For the text-containing cell, return its midpoint in (X, Y) coordinate format. 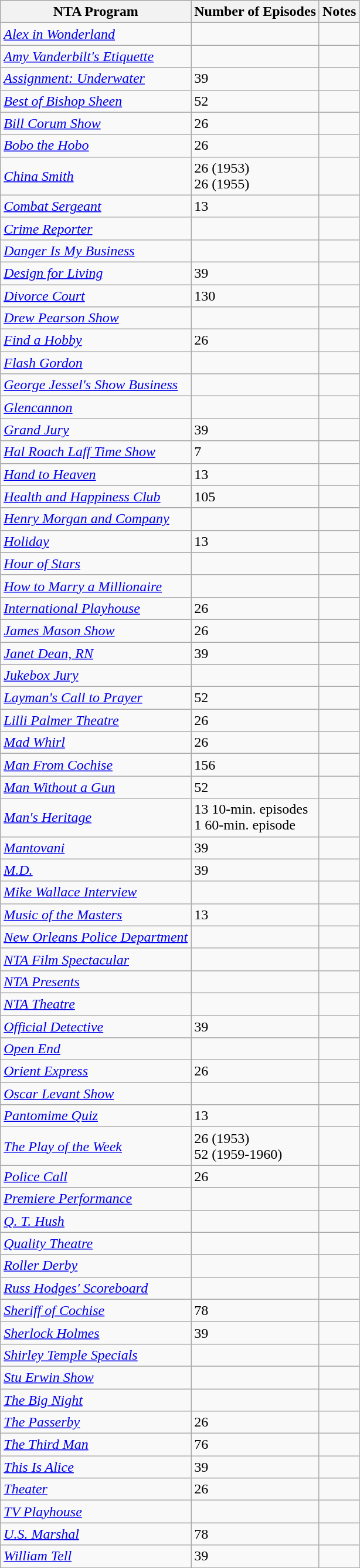
Grand Jury (96, 430)
Premiere Performance (96, 1199)
Sherlock Holmes (96, 1333)
Crime Reporter (96, 228)
The Play of the Week (96, 1146)
Design for Living (96, 273)
Number of Episodes (256, 12)
Official Detective (96, 1027)
NTA Presents (96, 982)
Quality Theatre (96, 1243)
Man's Heritage (96, 817)
Man Without a Gun (96, 787)
76 (256, 1445)
Bobo the Hobo (96, 146)
Mantovani (96, 848)
Q. T. Hush (96, 1221)
Alex in Wonderland (96, 34)
Amy Vanderbilt's Etiquette (96, 56)
Bill Corum Show (96, 123)
Flash Gordon (96, 363)
Jukebox Jury (96, 676)
Drew Pearson Show (96, 318)
105 (256, 497)
Danger Is My Business (96, 251)
Combat Sergeant (96, 206)
International Playhouse (96, 608)
Sheriff of Cochise (96, 1310)
Open End (96, 1049)
The Third Man (96, 1445)
William Tell (96, 1556)
Hand to Heaven (96, 474)
Russ Hodges' Scoreboard (96, 1288)
Divorce Court (96, 295)
Roller Derby (96, 1266)
Find a Hobby (96, 340)
NTA Program (96, 12)
Notes (339, 12)
George Jessel's Show Business (96, 385)
How to Marry a Millionaire (96, 586)
NTA Theatre (96, 1004)
26 (1953) 26 (1955) (256, 176)
Hal Roach Laff Time Show (96, 452)
Glencannon (96, 407)
China Smith (96, 176)
26 (1953)52 (1959-1960) (256, 1146)
Mad Whirl (96, 743)
13 10-min. episodes 1 60-min. episode (256, 817)
Pantomime Quiz (96, 1116)
Man From Cochise (96, 765)
New Orleans Police Department (96, 937)
The Big Night (96, 1400)
Janet Dean, RN (96, 653)
Stu Erwin Show (96, 1377)
M.D. (96, 870)
Layman's Call to Prayer (96, 698)
Best of Bishop Sheen (96, 101)
Oscar Levant Show (96, 1094)
TV Playhouse (96, 1512)
Hour of Stars (96, 564)
130 (256, 295)
The Passerby (96, 1422)
Music of the Masters (96, 915)
U.S. Marshal (96, 1534)
This Is Alice (96, 1467)
Police Call (96, 1176)
Mike Wallace Interview (96, 892)
7 (256, 452)
Assignment: Underwater (96, 79)
Shirley Temple Specials (96, 1355)
Henry Morgan and Company (96, 519)
Theater (96, 1489)
Holiday (96, 541)
Orient Express (96, 1071)
James Mason Show (96, 630)
NTA Film Spectacular (96, 959)
Lilli Palmer Theatre (96, 720)
156 (256, 765)
Health and Happiness Club (96, 497)
